Provide the (X, Y) coordinate of the cell's center where the given text is located.  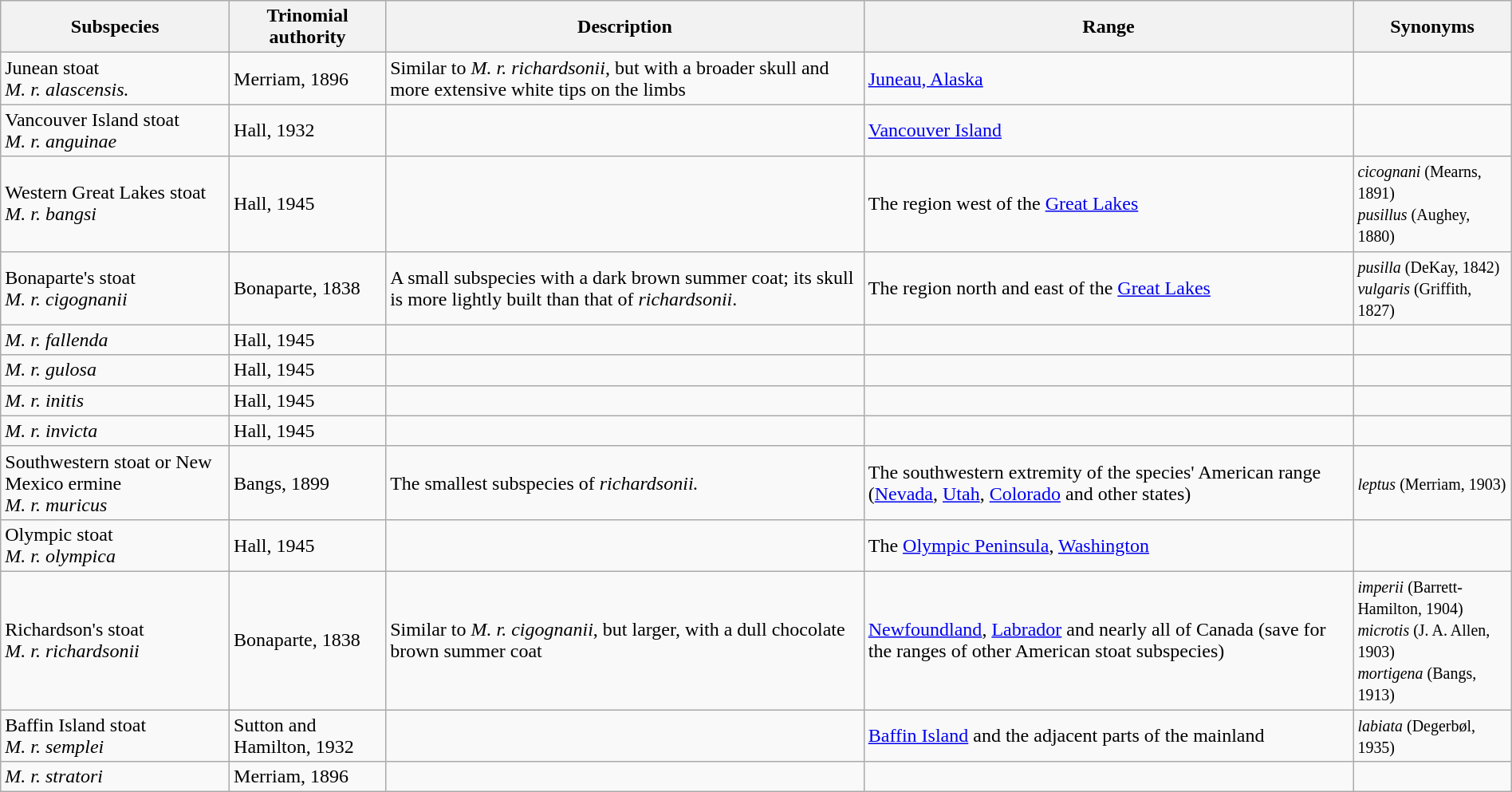
The region north and east of the Great Lakes (1108, 288)
Synonyms (1432, 27)
Bangs, 1899 (308, 483)
Range (1108, 27)
Juneau, Alaska (1108, 78)
Similar to M. r. cigognanii, but larger, with a dull chocolate brown summer coat (625, 640)
Southwestern stoat or New Mexico ermineM. r. muricus (115, 483)
M. r. stratori (115, 777)
The region west of the Great Lakes (1108, 204)
M. r. gulosa (115, 370)
cicognani (Mearns, 1891)pusillus (Aughey, 1880) (1432, 204)
Vancouver Island stoatM. r. anguinae (115, 131)
Similar to M. r. richardsonii, but with a broader skull and more extensive white tips on the limbs (625, 78)
leptus (Merriam, 1903) (1432, 483)
Baffin Island and the adjacent parts of the mainland (1108, 735)
Subspecies (115, 27)
The Olympic Peninsula, Washington (1108, 546)
Junean stoatM. r. alascensis. (115, 78)
labiata (Degerbøl, 1935) (1432, 735)
pusilla (DeKay, 1842)vulgaris (Griffith, 1827) (1432, 288)
Hall, 1932 (308, 131)
Baffin Island stoatM. r. semplei (115, 735)
The southwestern extremity of the species' American range (Nevada, Utah, Colorado and other states) (1108, 483)
Olympic stoatM. r. olympica (115, 546)
M. r. fallenda (115, 340)
imperii (Barrett-Hamilton, 1904)microtis (J. A. Allen, 1903)mortigena (Bangs, 1913) (1432, 640)
Richardson's stoatM. r. richardsonii (115, 640)
Vancouver Island (1108, 131)
M. r. initis (115, 400)
Bonaparte's stoatM. r. cigognanii (115, 288)
Newfoundland, Labrador and nearly all of Canada (save for the ranges of other American stoat subspecies) (1108, 640)
Sutton and Hamilton, 1932 (308, 735)
The smallest subspecies of richardsonii. (625, 483)
A small subspecies with a dark brown summer coat; its skull is more lightly built than that of richardsonii. (625, 288)
M. r. invicta (115, 431)
Trinomial authority (308, 27)
Description (625, 27)
Western Great Lakes stoatM. r. bangsi (115, 204)
